Detect which cell encompasses the target text, then output its [X, Y] center coordinate. 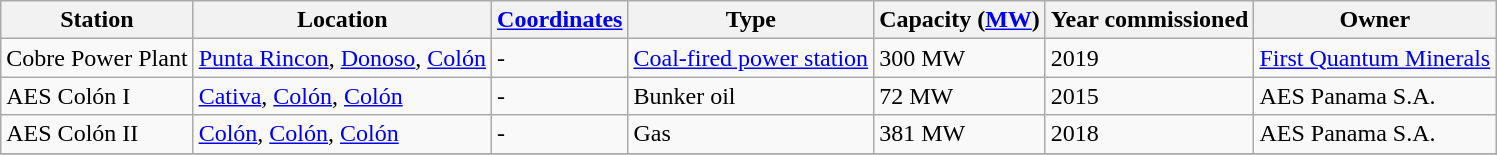
300 MW [960, 58]
AES Colón I [97, 96]
Punta Rincon, Donoso, Colón [342, 58]
AES Colón II [97, 134]
Cativa, Colón, Colón [342, 96]
72 MW [960, 96]
Coordinates [560, 20]
Cobre Power Plant [97, 58]
Coal-fired power station [751, 58]
Gas [751, 134]
Location [342, 20]
2015 [1150, 96]
Type [751, 20]
2018 [1150, 134]
Year commissioned [1150, 20]
Owner [1375, 20]
Colón, Colón, Colón [342, 134]
Capacity (MW) [960, 20]
2019 [1150, 58]
First Quantum Minerals [1375, 58]
Bunker oil [751, 96]
381 MW [960, 134]
Station [97, 20]
